Return (X, Y) of the center of cell containing provided text 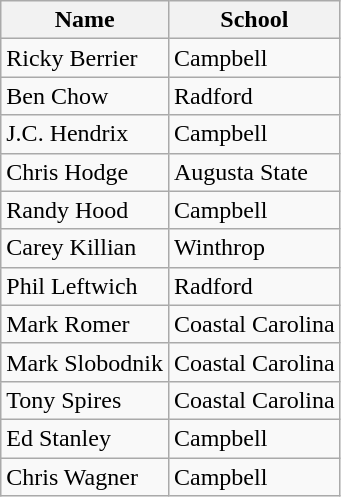
Mark Romer (85, 324)
Ben Chow (85, 96)
Chris Hodge (85, 172)
Randy Hood (85, 210)
Carey Killian (85, 248)
Ed Stanley (85, 438)
J.C. Hendrix (85, 134)
Name (85, 20)
Tony Spires (85, 400)
School (254, 20)
Chris Wagner (85, 477)
Augusta State (254, 172)
Phil Leftwich (85, 286)
Winthrop (254, 248)
Mark Slobodnik (85, 362)
Ricky Berrier (85, 58)
